Scan for the cell matching the given text and deliver its (x, y) coordinate at center. 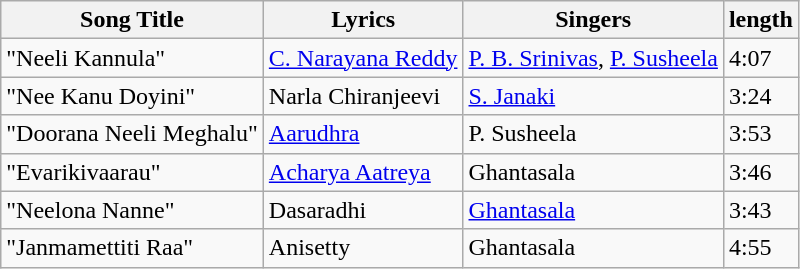
Song Title (132, 20)
3:24 (760, 96)
"Nee Kanu Doyini" (132, 96)
3:46 (760, 172)
Anisetty (363, 248)
"Evarikivaarau" (132, 172)
P. B. Srinivas, P. Susheela (593, 58)
Acharya Aatreya (363, 172)
3:43 (760, 210)
Aarudhra (363, 134)
4:55 (760, 248)
"Janmamettiti Raa" (132, 248)
S. Janaki (593, 96)
length (760, 20)
4:07 (760, 58)
Lyrics (363, 20)
Narla Chiranjeevi (363, 96)
Dasaradhi (363, 210)
P. Susheela (593, 134)
"Doorana Neeli Meghalu" (132, 134)
C. Narayana Reddy (363, 58)
"Neeli Kannula" (132, 58)
3:53 (760, 134)
Singers (593, 20)
"Neelona Nanne" (132, 210)
